Capture the cell that displays the provided text and extract its [X, Y] central coordinate. 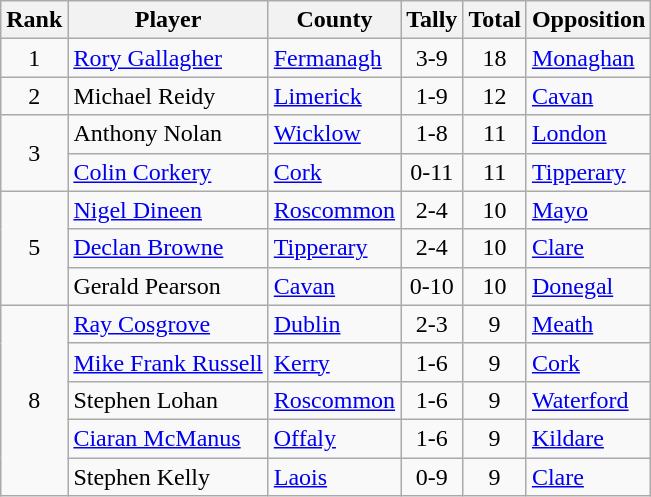
County [334, 20]
Nigel Dineen [168, 210]
0-10 [432, 286]
Rory Gallagher [168, 58]
3 [34, 153]
Mayo [588, 210]
Player [168, 20]
3-9 [432, 58]
Stephen Kelly [168, 477]
0-11 [432, 172]
12 [495, 96]
1-9 [432, 96]
Kildare [588, 438]
Monaghan [588, 58]
Colin Corkery [168, 172]
Michael Reidy [168, 96]
Declan Browne [168, 248]
Meath [588, 324]
0-9 [432, 477]
18 [495, 58]
2 [34, 96]
Ciaran McManus [168, 438]
Opposition [588, 20]
Waterford [588, 400]
Rank [34, 20]
Gerald Pearson [168, 286]
5 [34, 248]
Wicklow [334, 134]
Dublin [334, 324]
8 [34, 400]
Donegal [588, 286]
Total [495, 20]
Ray Cosgrove [168, 324]
Anthony Nolan [168, 134]
2-3 [432, 324]
Fermanagh [334, 58]
1 [34, 58]
1-8 [432, 134]
Laois [334, 477]
Limerick [334, 96]
Tally [432, 20]
London [588, 134]
Stephen Lohan [168, 400]
Offaly [334, 438]
Mike Frank Russell [168, 362]
Kerry [334, 362]
